Capture the cell that displays the provided text and extract its (x, y) central coordinate. 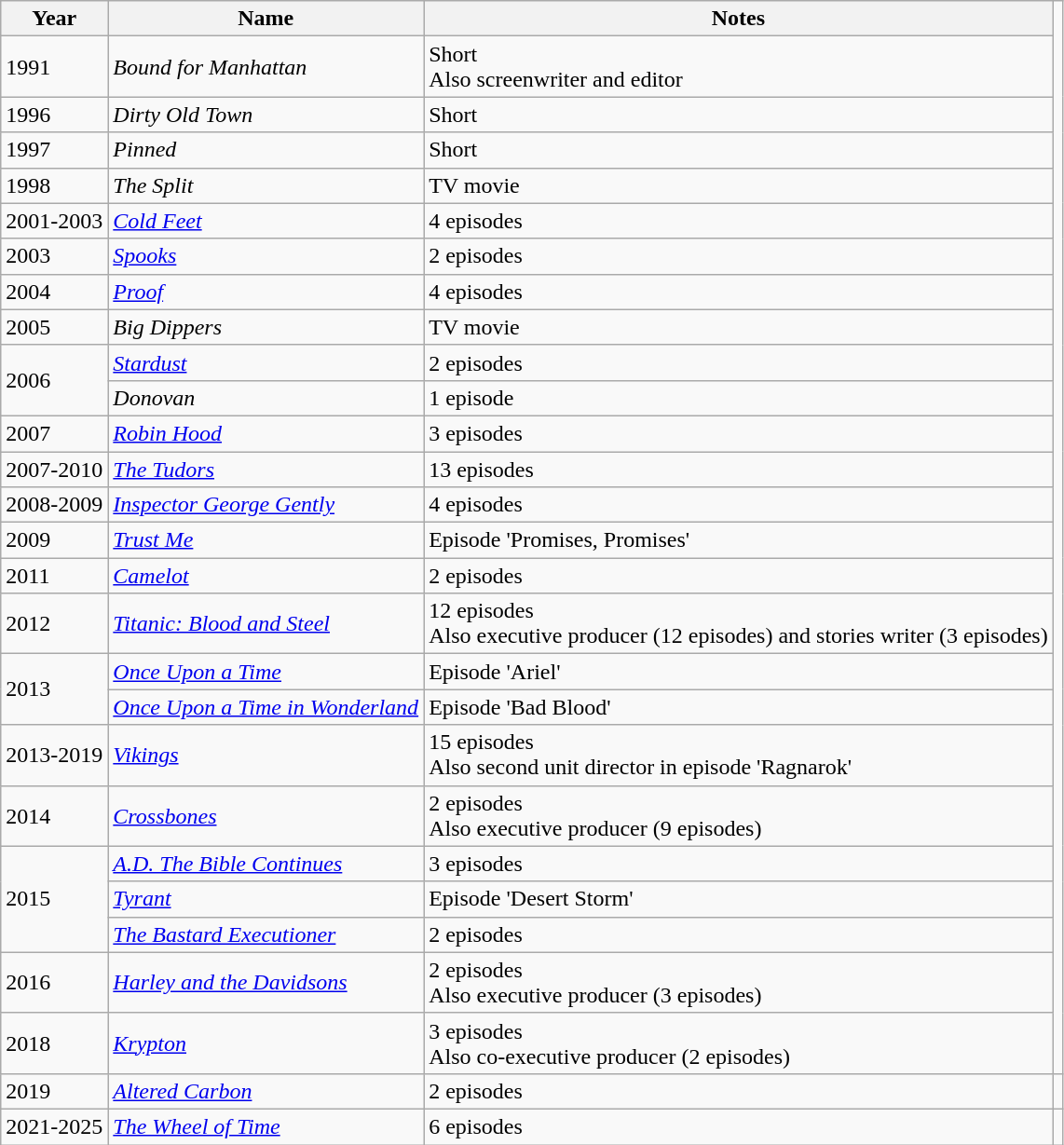
Episode 'Desert Storm' (739, 899)
Tyrant (266, 899)
1997 (54, 150)
3 episodesAlso co-executive producer (2 episodes) (739, 1043)
2008-2009 (54, 505)
Once Upon a Time (266, 672)
Trust Me (266, 540)
The Bastard Executioner (266, 934)
Camelot (266, 576)
2015 (54, 899)
Dirty Old Town (266, 115)
Big Dippers (266, 327)
2011 (54, 576)
Donovan (266, 398)
2005 (54, 327)
1 episode (739, 398)
2013 (54, 689)
6 episodes (739, 1126)
Crossbones (266, 816)
2007 (54, 433)
ShortAlso screenwriter and editor (739, 67)
A.D. The Bible Continues (266, 864)
Name (266, 19)
2001-2003 (54, 221)
Notes (739, 19)
2021-2025 (54, 1126)
Titanic: Blood and Steel (266, 624)
Episode 'Bad Blood' (739, 707)
Altered Carbon (266, 1091)
2 episodesAlso executive producer (3 episodes) (739, 982)
The Wheel of Time (266, 1126)
1996 (54, 115)
2018 (54, 1043)
2 episodesAlso executive producer (9 episodes) (739, 816)
Episode 'Ariel' (739, 672)
The Split (266, 185)
Once Upon a Time in Wonderland (266, 707)
Inspector George Gently (266, 505)
Robin Hood (266, 433)
Krypton (266, 1043)
2003 (54, 256)
2012 (54, 624)
15 episodesAlso second unit director in episode 'Ragnarok' (739, 755)
Stardust (266, 362)
2016 (54, 982)
Pinned (266, 150)
Harley and the Davidsons (266, 982)
2019 (54, 1091)
2014 (54, 816)
2007-2010 (54, 469)
2004 (54, 292)
Year (54, 19)
12 episodesAlso executive producer (12 episodes) and stories writer (3 episodes) (739, 624)
Vikings (266, 755)
2013-2019 (54, 755)
13 episodes (739, 469)
1991 (54, 67)
2006 (54, 380)
Cold Feet (266, 221)
Episode 'Promises, Promises' (739, 540)
The Tudors (266, 469)
1998 (54, 185)
Bound for Manhattan (266, 67)
2009 (54, 540)
Proof (266, 292)
Spooks (266, 256)
